Scan for the cell matching the given text and deliver its (X, Y) coordinate at center. 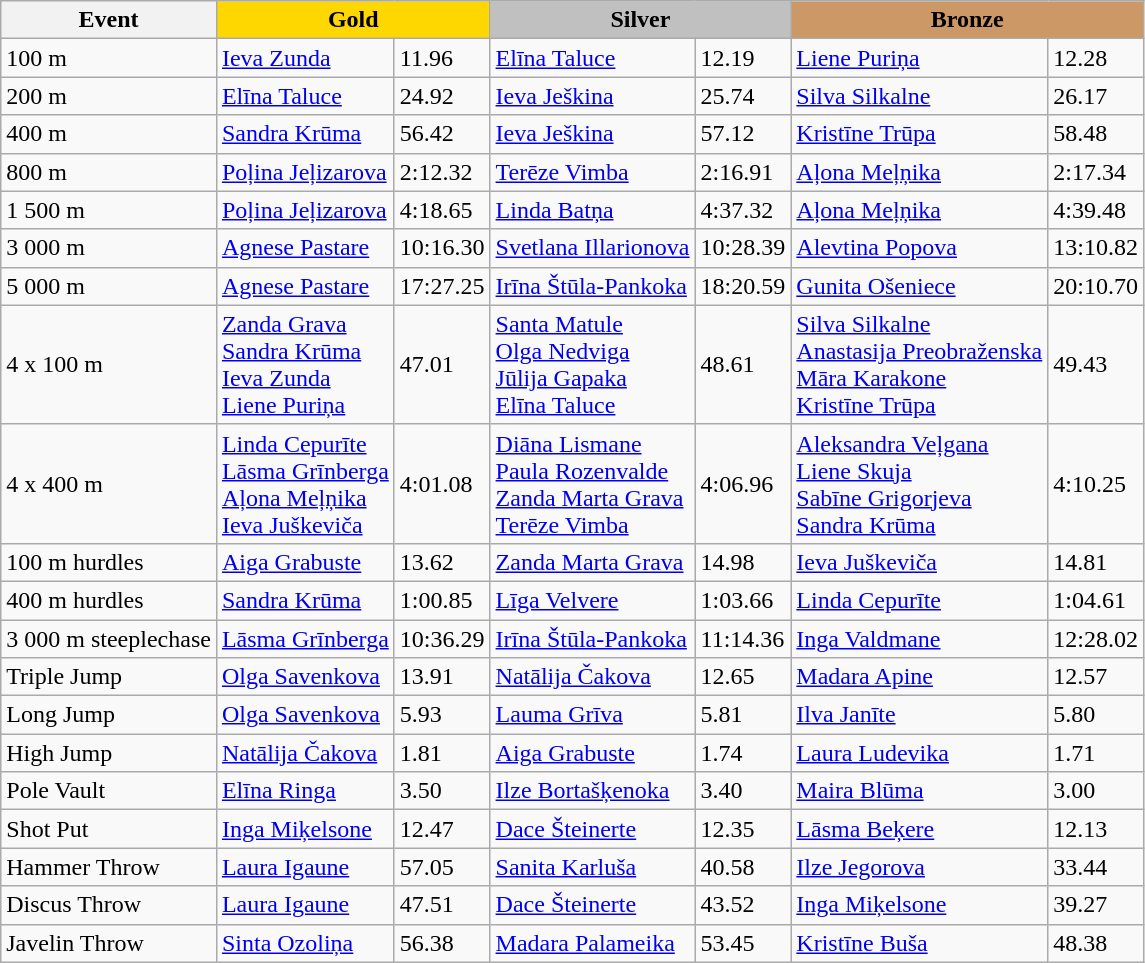
Alevtina Popova (920, 248)
2:12.32 (442, 172)
12.28 (1096, 58)
Linda CepurīteLāsma GrīnbergaAļona MeļņikaIeva Juškeviča (305, 484)
Javelin Throw (109, 943)
12.65 (743, 677)
Event (109, 20)
800 m (109, 172)
100 m hurdles (109, 562)
Linda Cepurīte (920, 600)
43.52 (743, 905)
57.05 (442, 867)
4 x 100 m (109, 364)
Linda Batņa (592, 210)
1.81 (442, 753)
Gunita Ošeniece (920, 286)
5 000 m (109, 286)
Lāsma Beķere (920, 829)
13:10.82 (1096, 248)
20:10.70 (1096, 286)
Zanda GravaSandra KrūmaIeva ZundaLiene Puriņa (305, 364)
Līga Velvere (592, 600)
40.58 (743, 867)
Kristīne Trūpa (920, 134)
33.44 (1096, 867)
Liene Puriņa (920, 58)
Hammer Throw (109, 867)
Diāna LismanePaula RozenvaldeZanda Marta GravaTerēze Vimba (592, 484)
13.62 (442, 562)
10:16.30 (442, 248)
Svetlana Illarionova (592, 248)
5.81 (743, 715)
Bronze (968, 20)
Silver (640, 20)
5.93 (442, 715)
3.40 (743, 791)
13.91 (442, 677)
1:04.61 (1096, 600)
47.01 (442, 364)
26.17 (1096, 96)
Maira Blūma (920, 791)
57.12 (743, 134)
25.74 (743, 96)
56.42 (442, 134)
49.43 (1096, 364)
58.48 (1096, 134)
10:28.39 (743, 248)
Sanita Karluša (592, 867)
Silva SilkalneAnastasija PreobraženskaMāra KarakoneKristīne Trūpa (920, 364)
4:18.65 (442, 210)
4:10.25 (1096, 484)
17:27.25 (442, 286)
1 500 m (109, 210)
400 m (109, 134)
400 m hurdles (109, 600)
Kristīne Buša (920, 943)
5.80 (1096, 715)
Elīna Ringa (305, 791)
Sinta Ozoliņa (305, 943)
18:20.59 (743, 286)
4 x 400 m (109, 484)
1.74 (743, 753)
Aleksandra VeļganaLiene SkujaSabīne GrigorjevaSandra Krūma (920, 484)
Terēze Vimba (592, 172)
11:14.36 (743, 639)
3.00 (1096, 791)
Silva Silkalne (920, 96)
4:01.08 (442, 484)
48.61 (743, 364)
High Jump (109, 753)
Long Jump (109, 715)
1.71 (1096, 753)
Zanda Marta Grava (592, 562)
Ilze Bortašķenoka (592, 791)
Gold (353, 20)
12.13 (1096, 829)
Laura Ludevika (920, 753)
12.57 (1096, 677)
Triple Jump (109, 677)
47.51 (442, 905)
Lāsma Grīnberga (305, 639)
Madara Palameika (592, 943)
200 m (109, 96)
Shot Put (109, 829)
4:37.32 (743, 210)
12.19 (743, 58)
3 000 m (109, 248)
4:39.48 (1096, 210)
Pole Vault (109, 791)
Discus Throw (109, 905)
12.47 (442, 829)
14.98 (743, 562)
3 000 m steeplechase (109, 639)
100 m (109, 58)
14.81 (1096, 562)
Ieva Juškeviča (920, 562)
Ilva Janīte (920, 715)
2:17.34 (1096, 172)
12.35 (743, 829)
48.38 (1096, 943)
Santa MatuleOlga NedvigaJūlija GapakaElīna Taluce (592, 364)
12:28.02 (1096, 639)
56.38 (442, 943)
3.50 (442, 791)
39.27 (1096, 905)
1:03.66 (743, 600)
2:16.91 (743, 172)
1:00.85 (442, 600)
4:06.96 (743, 484)
Lauma Grīva (592, 715)
Ieva Zunda (305, 58)
Inga Valdmane (920, 639)
53.45 (743, 943)
10:36.29 (442, 639)
Ilze Jegorova (920, 867)
11.96 (442, 58)
Madara Apine (920, 677)
24.92 (442, 96)
